Pinpoint the cell where the given text exists, returning its (x, y) midpoint coordinate. 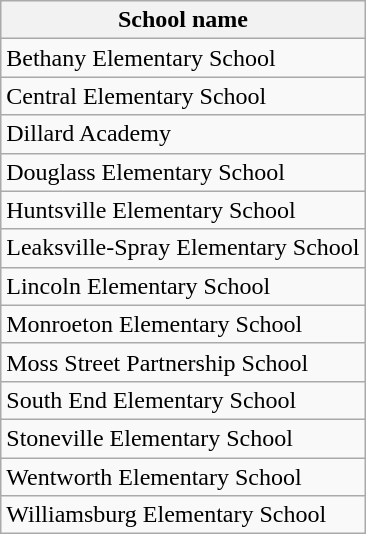
Leaksville-Spray Elementary School (183, 248)
Wentworth Elementary School (183, 477)
Moss Street Partnership School (183, 362)
Dillard Academy (183, 134)
Douglass Elementary School (183, 172)
Stoneville Elementary School (183, 438)
Central Elementary School (183, 96)
Bethany Elementary School (183, 58)
Monroeton Elementary School (183, 324)
South End Elementary School (183, 400)
Williamsburg Elementary School (183, 515)
Huntsville Elementary School (183, 210)
Lincoln Elementary School (183, 286)
School name (183, 20)
